Locate the cell with the specified text and output its [x, y] center coordinate. 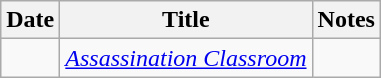
Notes [346, 20]
Title [186, 20]
Date [30, 20]
Assassination Classroom [186, 58]
